Identify which cell holds the provided text, then report its [x, y] central coordinate. 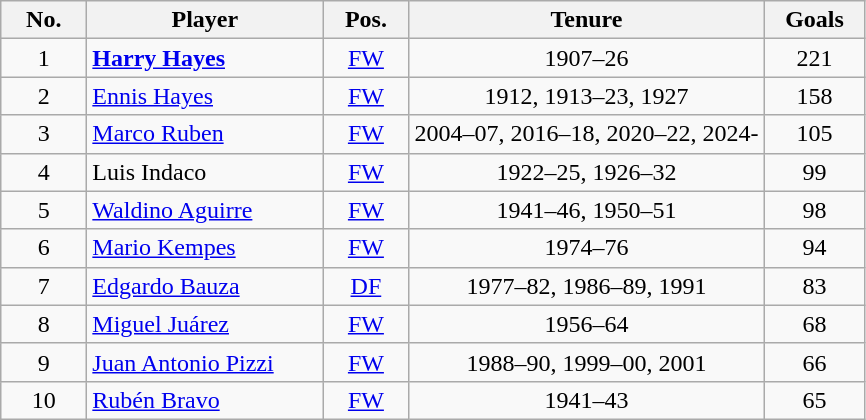
105 [814, 134]
98 [814, 210]
Juan Antonio Pizzi [205, 362]
83 [814, 286]
4 [44, 172]
1941–43 [586, 400]
Rubén Bravo [205, 400]
1941–46, 1950–51 [586, 210]
Luis Indaco [205, 172]
68 [814, 324]
Mario Kempes [205, 248]
1974–76 [586, 248]
1907–26 [586, 58]
221 [814, 58]
Pos. [366, 20]
1956–64 [586, 324]
1988–90, 1999–00, 2001 [586, 362]
Harry Hayes [205, 58]
Ennis Hayes [205, 96]
Waldino Aguirre [205, 210]
7 [44, 286]
158 [814, 96]
6 [44, 248]
Miguel Juárez [205, 324]
5 [44, 210]
DF [366, 286]
94 [814, 248]
66 [814, 362]
Edgardo Bauza [205, 286]
3 [44, 134]
Marco Ruben [205, 134]
1922–25, 1926–32 [586, 172]
Player [205, 20]
2004–07, 2016–18, 2020–22, 2024- [586, 134]
Goals [814, 20]
8 [44, 324]
1912, 1913–23, 1927 [586, 96]
Tenure [586, 20]
9 [44, 362]
1 [44, 58]
No. [44, 20]
99 [814, 172]
10 [44, 400]
2 [44, 96]
65 [814, 400]
1977–82, 1986–89, 1991 [586, 286]
